Output the [x, y] coordinate of the center of the cell containing the given text.  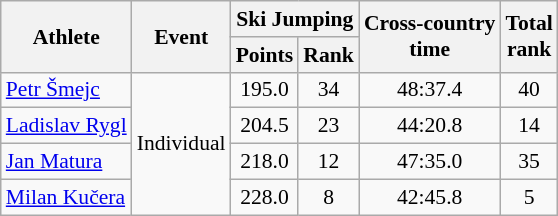
34 [328, 90]
Event [182, 36]
Rank [328, 55]
Petr Šmejc [66, 90]
Athlete [66, 36]
48:37.4 [430, 90]
40 [528, 90]
204.5 [265, 126]
195.0 [265, 90]
5 [528, 197]
Total rank [528, 36]
42:45.8 [430, 197]
47:35.0 [430, 162]
12 [328, 162]
23 [328, 126]
Jan Matura [66, 162]
8 [328, 197]
14 [528, 126]
35 [528, 162]
Individual [182, 143]
228.0 [265, 197]
Cross-country time [430, 36]
Milan Kučera [66, 197]
Ski Jumping [295, 19]
44:20.8 [430, 126]
218.0 [265, 162]
Ladislav Rygl [66, 126]
Points [265, 55]
